For the text-containing cell, return its midpoint in [x, y] coordinate format. 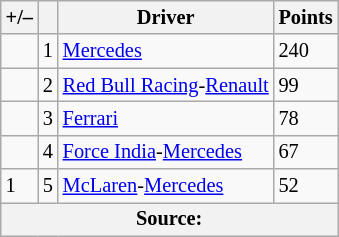
McLaren-Mercedes [166, 186]
Ferrari [166, 118]
5 [48, 186]
+/– [20, 17]
4 [48, 152]
Mercedes [166, 51]
99 [306, 85]
Source: [170, 219]
Force India-Mercedes [166, 152]
52 [306, 186]
Points [306, 17]
Driver [166, 17]
Red Bull Racing-Renault [166, 85]
3 [48, 118]
240 [306, 51]
2 [48, 85]
78 [306, 118]
67 [306, 152]
